Output the [x, y] coordinate of the center of the cell containing the given text.  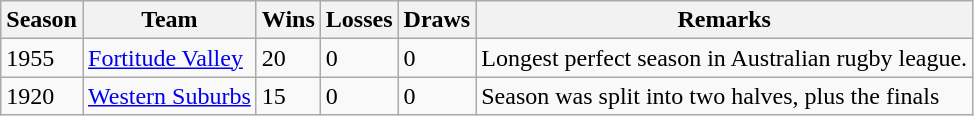
Losses [359, 20]
15 [288, 96]
Fortitude Valley [169, 58]
Season [42, 20]
Draws [437, 20]
1955 [42, 58]
Team [169, 20]
Wins [288, 20]
Season was split into two halves, plus the finals [724, 96]
20 [288, 58]
1920 [42, 96]
Longest perfect season in Australian rugby league. [724, 58]
Western Suburbs [169, 96]
Remarks [724, 20]
